Locate the cell with the specified text and output its [X, Y] center coordinate. 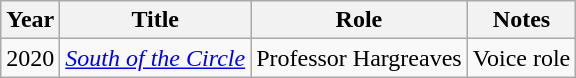
Role [360, 20]
Professor Hargreaves [360, 58]
Notes [522, 20]
Year [30, 20]
Voice role [522, 58]
2020 [30, 58]
South of the Circle [156, 58]
Title [156, 20]
